Scan for the cell matching the given text and deliver its (X, Y) coordinate at center. 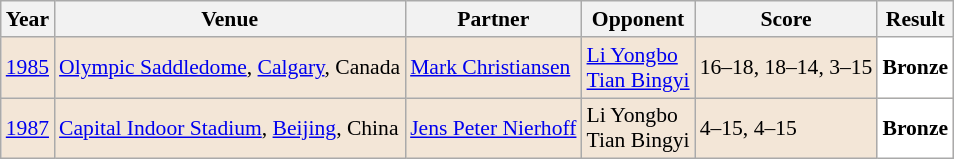
Jens Peter Nierhoff (493, 128)
Capital Indoor Stadium, Beijing, China (230, 128)
1987 (28, 128)
Partner (493, 19)
Year (28, 19)
Olympic Saddledome, Calgary, Canada (230, 68)
Opponent (638, 19)
16–18, 18–14, 3–15 (786, 68)
1985 (28, 68)
Score (786, 19)
Result (915, 19)
Mark Christiansen (493, 68)
Venue (230, 19)
4–15, 4–15 (786, 128)
